Detect which cell encompasses the target text, then output its (X, Y) center coordinate. 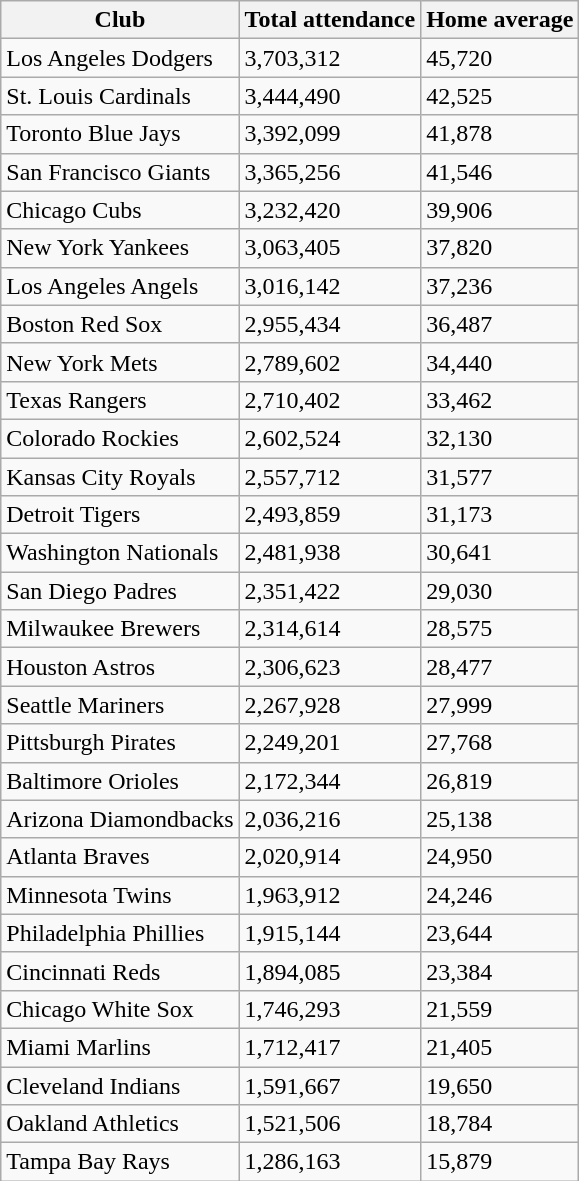
Home average (500, 20)
21,559 (500, 1009)
Minnesota Twins (120, 895)
Cleveland Indians (120, 1085)
23,384 (500, 971)
2,020,914 (330, 857)
Kansas City Royals (120, 477)
41,546 (500, 172)
Chicago Cubs (120, 210)
San Francisco Giants (120, 172)
25,138 (500, 819)
Milwaukee Brewers (120, 629)
1,894,085 (330, 971)
Total attendance (330, 20)
St. Louis Cardinals (120, 96)
3,703,312 (330, 58)
2,036,216 (330, 819)
28,477 (500, 667)
27,768 (500, 743)
Atlanta Braves (120, 857)
Pittsburgh Pirates (120, 743)
34,440 (500, 362)
3,365,256 (330, 172)
3,392,099 (330, 134)
2,351,422 (330, 591)
1,591,667 (330, 1085)
Miami Marlins (120, 1047)
Seattle Mariners (120, 705)
Baltimore Orioles (120, 781)
30,641 (500, 553)
1,286,163 (330, 1162)
2,172,344 (330, 781)
33,462 (500, 400)
1,963,912 (330, 895)
37,236 (500, 286)
1,915,144 (330, 933)
2,493,859 (330, 515)
21,405 (500, 1047)
19,650 (500, 1085)
15,879 (500, 1162)
Club (120, 20)
27,999 (500, 705)
Toronto Blue Jays (120, 134)
Boston Red Sox (120, 324)
28,575 (500, 629)
Texas Rangers (120, 400)
24,246 (500, 895)
Houston Astros (120, 667)
2,789,602 (330, 362)
1,746,293 (330, 1009)
36,487 (500, 324)
New York Mets (120, 362)
San Diego Padres (120, 591)
Philadelphia Phillies (120, 933)
Detroit Tigers (120, 515)
3,232,420 (330, 210)
32,130 (500, 438)
42,525 (500, 96)
45,720 (500, 58)
3,444,490 (330, 96)
2,481,938 (330, 553)
Chicago White Sox (120, 1009)
Washington Nationals (120, 553)
3,063,405 (330, 248)
Arizona Diamondbacks (120, 819)
37,820 (500, 248)
Colorado Rockies (120, 438)
1,521,506 (330, 1124)
18,784 (500, 1124)
2,314,614 (330, 629)
2,955,434 (330, 324)
2,710,402 (330, 400)
41,878 (500, 134)
24,950 (500, 857)
39,906 (500, 210)
26,819 (500, 781)
2,557,712 (330, 477)
Los Angeles Angels (120, 286)
2,306,623 (330, 667)
1,712,417 (330, 1047)
Cincinnati Reds (120, 971)
Los Angeles Dodgers (120, 58)
2,267,928 (330, 705)
31,577 (500, 477)
31,173 (500, 515)
23,644 (500, 933)
Tampa Bay Rays (120, 1162)
29,030 (500, 591)
3,016,142 (330, 286)
New York Yankees (120, 248)
Oakland Athletics (120, 1124)
2,602,524 (330, 438)
2,249,201 (330, 743)
